Scan for the cell matching the given text and deliver its (x, y) coordinate at center. 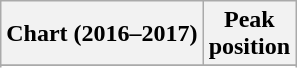
Peakposition (249, 34)
Chart (2016–2017) (102, 34)
